Output the (x, y) coordinate of the center of the cell containing the given text.  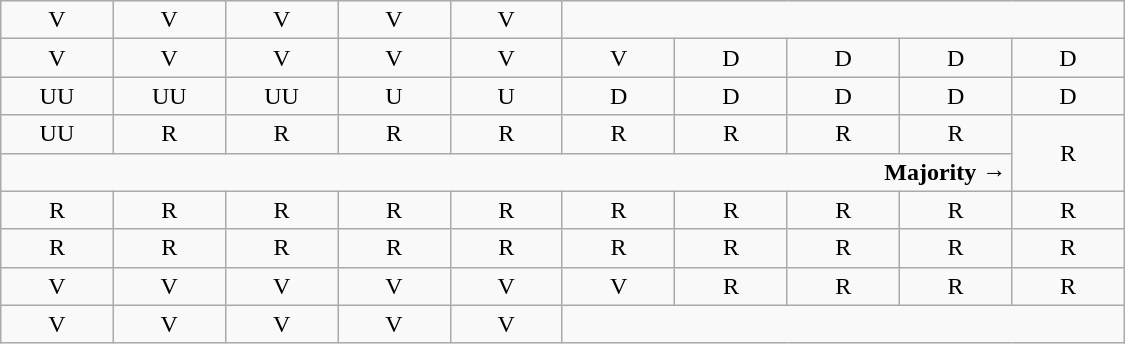
Majority → (506, 172)
